Return [X, Y] of the center of cell containing provided text 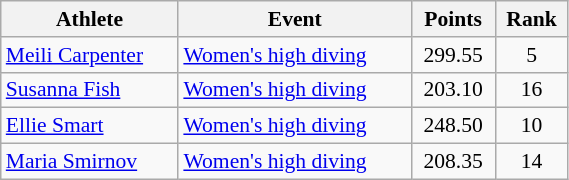
208.35 [453, 162]
Rank [532, 19]
16 [532, 90]
Maria Smirnov [90, 162]
Points [453, 19]
Event [294, 19]
299.55 [453, 55]
Meili Carpenter [90, 55]
10 [532, 126]
248.50 [453, 126]
14 [532, 162]
Ellie Smart [90, 126]
Susanna Fish [90, 90]
203.10 [453, 90]
Athlete [90, 19]
5 [532, 55]
